For the text-containing cell, return its midpoint in [X, Y] coordinate format. 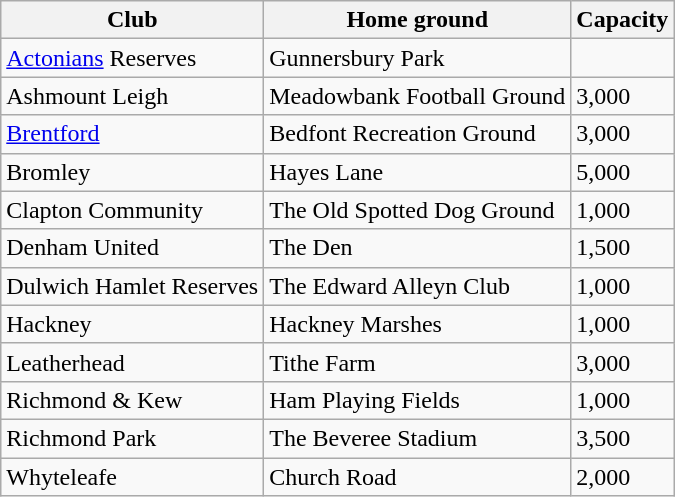
The Edward Alleyn Club [418, 286]
Ashmount Leigh [132, 96]
Church Road [418, 477]
Tithe Farm [418, 362]
Hayes Lane [418, 172]
Gunnersbury Park [418, 58]
Denham United [132, 248]
Clapton Community [132, 210]
Ham Playing Fields [418, 400]
3,500 [622, 438]
Home ground [418, 20]
2,000 [622, 477]
1,500 [622, 248]
Bedfont Recreation Ground [418, 134]
Whyteleafe [132, 477]
5,000 [622, 172]
Brentford [132, 134]
Richmond & Kew [132, 400]
Richmond Park [132, 438]
Leatherhead [132, 362]
Meadowbank Football Ground [418, 96]
Capacity [622, 20]
Hackney Marshes [418, 324]
Bromley [132, 172]
Actonians Reserves [132, 58]
Hackney [132, 324]
The Old Spotted Dog Ground [418, 210]
Club [132, 20]
Dulwich Hamlet Reserves [132, 286]
The Beveree Stadium [418, 438]
The Den [418, 248]
